From the cell containing the given text, extract its center point as (X, Y) coordinate. 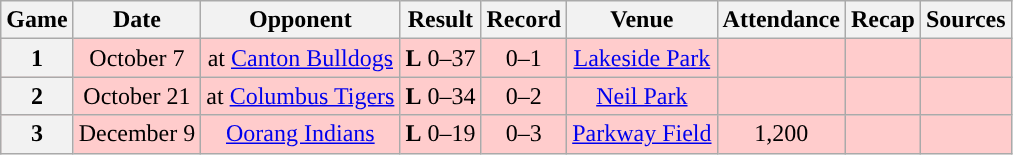
at Canton Bulldogs (300, 58)
October 21 (137, 96)
L 0–19 (440, 134)
at Columbus Tigers (300, 96)
1 (37, 58)
Neil Park (642, 96)
Record (524, 20)
1,200 (781, 134)
0–1 (524, 58)
October 7 (137, 58)
Lakeside Park (642, 58)
2 (37, 96)
3 (37, 134)
Sources (966, 20)
Venue (642, 20)
Parkway Field (642, 134)
Result (440, 20)
0–2 (524, 96)
Attendance (781, 20)
Oorang Indians (300, 134)
Recap (882, 20)
L 0–37 (440, 58)
L 0–34 (440, 96)
0–3 (524, 134)
December 9 (137, 134)
Opponent (300, 20)
Date (137, 20)
Game (37, 20)
